Search for the cell housing the specified text and yield its [x, y] center coordinate. 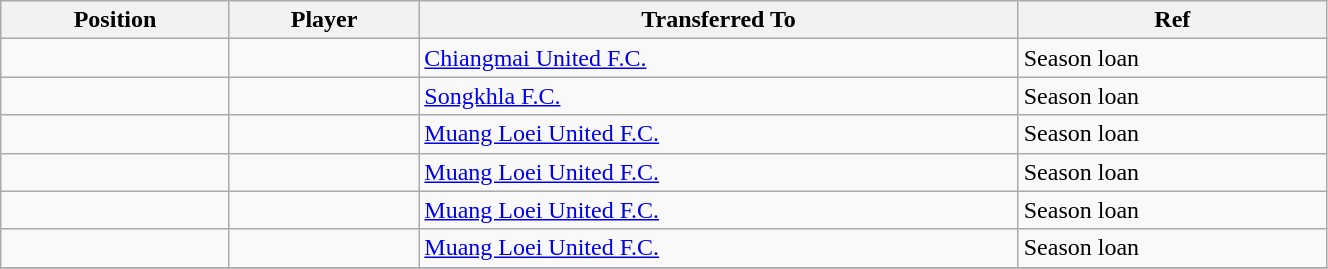
Songkhla F.C. [718, 96]
Transferred To [718, 20]
Ref [1172, 20]
Position [116, 20]
Player [324, 20]
Chiangmai United F.C. [718, 58]
